Extract the (X, Y) coordinate from the center of the cell holding the provided text.  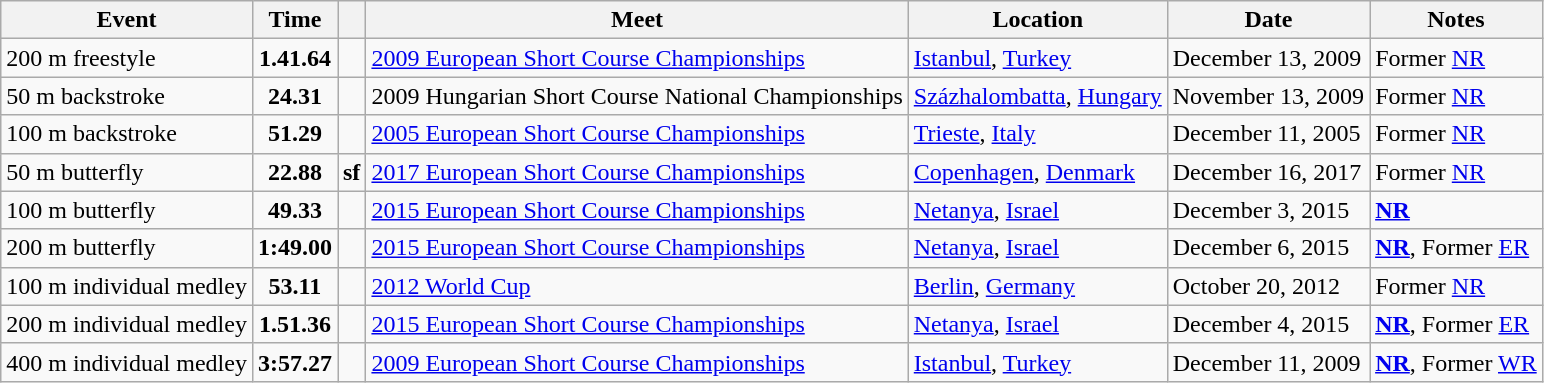
October 20, 2012 (1268, 286)
Százhalombatta, Hungary (1038, 96)
2005 European Short Course Championships (637, 134)
December 16, 2017 (1268, 172)
Copenhagen, Denmark (1038, 172)
Meet (637, 20)
Date (1268, 20)
49.33 (294, 210)
NR, Former WR (1456, 362)
3:57.27 (294, 362)
2009 Hungarian Short Course National Championships (637, 96)
100 m individual medley (127, 286)
22.88 (294, 172)
1.41.64 (294, 58)
December 13, 2009 (1268, 58)
sf (352, 172)
Event (127, 20)
53.11 (294, 286)
1.51.36 (294, 324)
2012 World Cup (637, 286)
50 m butterfly (127, 172)
Time (294, 20)
December 4, 2015 (1268, 324)
Berlin, Germany (1038, 286)
200 m butterfly (127, 248)
NR (1456, 210)
51.29 (294, 134)
November 13, 2009 (1268, 96)
December 11, 2009 (1268, 362)
400 m individual medley (127, 362)
Trieste, Italy (1038, 134)
50 m backstroke (127, 96)
December 11, 2005 (1268, 134)
December 6, 2015 (1268, 248)
100 m backstroke (127, 134)
200 m individual medley (127, 324)
200 m freestyle (127, 58)
Location (1038, 20)
100 m butterfly (127, 210)
December 3, 2015 (1268, 210)
Notes (1456, 20)
1:49.00 (294, 248)
24.31 (294, 96)
2017 European Short Course Championships (637, 172)
